Pinpoint the cell where the given text exists, returning its (X, Y) midpoint coordinate. 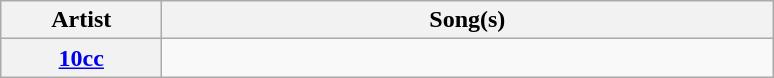
Artist (82, 20)
10cc (82, 58)
Song(s) (468, 20)
